Identify which cell holds the provided text, then report its [X, Y] central coordinate. 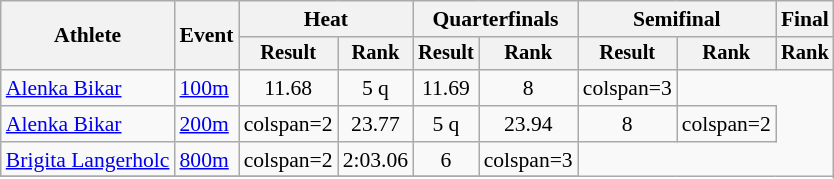
2:03.06 [376, 160]
Brigita Langerholc [88, 160]
23.77 [376, 124]
200m [207, 124]
Athlete [88, 36]
800m [207, 160]
23.94 [528, 124]
Quarterfinals [496, 19]
Final [805, 19]
11.69 [446, 88]
Semifinal [677, 19]
100m [207, 88]
Heat [326, 19]
6 [446, 160]
Event [207, 36]
11.68 [288, 88]
